Capture the cell that displays the provided text and extract its [X, Y] central coordinate. 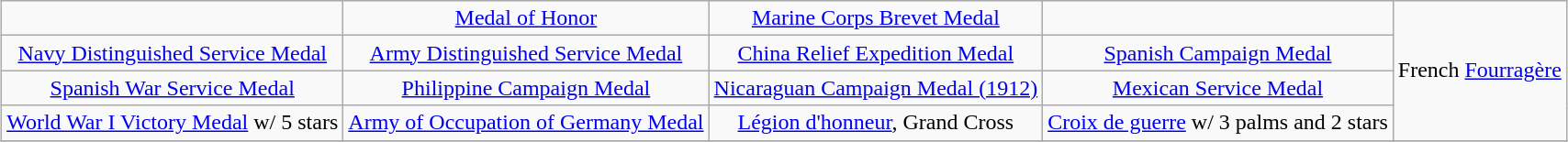
Medal of Honor [526, 18]
World War I Victory Medal w/ 5 stars [173, 123]
Navy Distinguished Service Medal [173, 53]
Croix de guerre w/ 3 palms and 2 stars [1218, 123]
Spanish Campaign Medal [1218, 53]
Spanish War Service Medal [173, 88]
Marine Corps Brevet Medal [876, 18]
Mexican Service Medal [1218, 88]
Army of Occupation of Germany Medal [526, 123]
Philippine Campaign Medal [526, 88]
China Relief Expedition Medal [876, 53]
Army Distinguished Service Medal [526, 53]
Légion d'honneur, Grand Cross [876, 123]
Nicaraguan Campaign Medal (1912) [876, 88]
French Fourragère [1480, 71]
